Provide the [X, Y] coordinate of the cell's center where the given text is located.  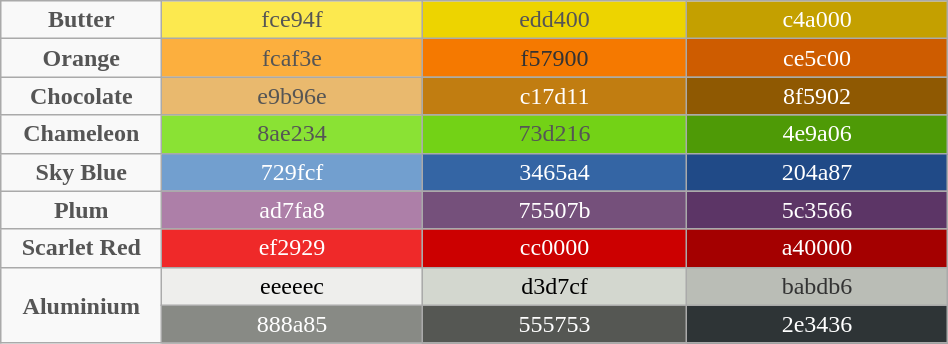
Butter [82, 20]
Plum [82, 210]
5c3566 [817, 210]
d3d7cf [554, 286]
75507b [554, 210]
c4a000 [817, 20]
2e3436 [817, 324]
fcaf3e [292, 58]
3465a4 [554, 172]
ad7fa8 [292, 210]
Orange [82, 58]
a40000 [817, 248]
Sky Blue [82, 172]
73d216 [554, 134]
fce94f [292, 20]
babdb6 [817, 286]
ef2929 [292, 248]
Chameleon [82, 134]
Aluminium [82, 305]
e9b96e [292, 96]
Scarlet Red [82, 248]
555753 [554, 324]
cc0000 [554, 248]
4e9a06 [817, 134]
888a85 [292, 324]
c17d11 [554, 96]
f57900 [554, 58]
729fcf [292, 172]
204a87 [817, 172]
eeeeec [292, 286]
edd400 [554, 20]
Chocolate [82, 96]
8ae234 [292, 134]
ce5c00 [817, 58]
8f5902 [817, 96]
